Find where the given text appears and provide that cell's center as [X, Y] coordinate. 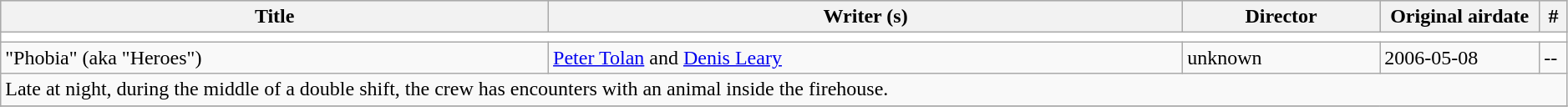
Peter Tolan and Denis Leary [865, 58]
-- [1554, 58]
# [1554, 17]
Original airdate [1460, 17]
Writer (s) [865, 17]
"Phobia" (aka "Heroes") [275, 58]
Title [275, 17]
Late at night, during the middle of a double shift, the crew has encounters with an animal inside the firehouse. [784, 89]
unknown [1281, 58]
Director [1281, 17]
2006-05-08 [1460, 58]
